Return (x, y) of the center of cell containing provided text 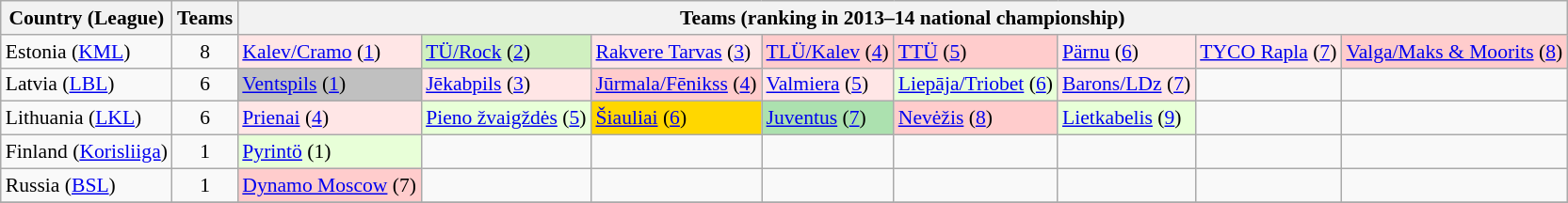
Juventus (7) (828, 118)
Teams (205, 18)
TYCO Rapla (7) (1268, 52)
Pieno žvaigždės (5) (506, 118)
Liepāja/Triobet (6) (976, 85)
Teams (ranking in 2013–14 national championship) (902, 18)
Ventspils (1) (330, 85)
Pyrintö (1) (330, 152)
Barons/LDz (7) (1126, 85)
TTÜ (5) (976, 52)
TÜ/Rock (2) (506, 52)
Valmiera (5) (828, 85)
Country (League) (87, 18)
Dynamo Moscow (7) (330, 185)
Pärnu (6) (1126, 52)
Šiauliai (6) (676, 118)
Russia (BSL) (87, 185)
Jūrmala/Fēnikss (4) (676, 85)
Valga/Maks & Moorits (8) (1454, 52)
Latvia (LBL) (87, 85)
Prienai (4) (330, 118)
Lithuania (LKL) (87, 118)
TLÜ/Kalev (4) (828, 52)
Rakvere Tarvas (3) (676, 52)
Lietkabelis (9) (1126, 118)
Finland (Korisliiga) (87, 152)
Kalev/Cramo (1) (330, 52)
Jēkabpils (3) (506, 85)
8 (205, 52)
Estonia (KML) (87, 52)
Nevėžis (8) (976, 118)
